Pinpoint the cell where the given text exists, returning its [x, y] midpoint coordinate. 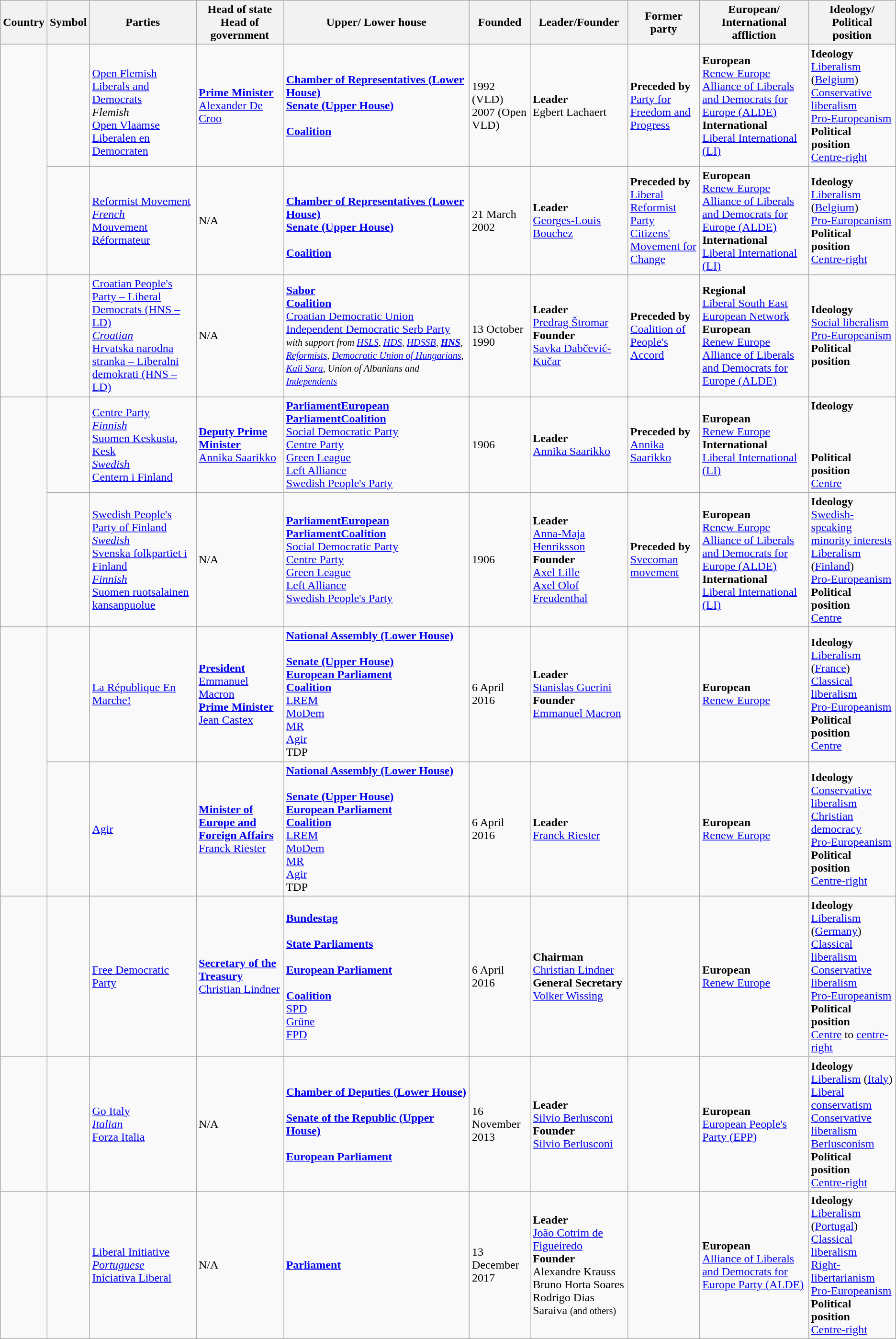
European/ International affliction [754, 23]
Country [24, 23]
Open Flemish Liberals and DemocratsFlemishOpen Vlaamse Liberalen en Democraten [143, 105]
Preceded byCoalition of People's Accord [663, 336]
IdeologyLiberalism (Belgium)Pro-EuropeanismPolitical positionCentre-right [852, 220]
Upper/ Lower house [376, 23]
RegionalLiberal South East European NetworkEuropeanRenew EuropeAlliance of Liberals and Democrats for Europe (ALDE) [754, 336]
Liberal InitiativePortuguese Iniciativa Liberal [143, 1265]
21 March 2002 [500, 220]
16 November 2013 [500, 1123]
Minister of Europe and Foreign AffairsFranck Riester [240, 828]
13 December 2017 [500, 1265]
13 October 1990 [500, 336]
LeaderPredrag ŠtromarFounderSavka Dabčević-Kučar [579, 336]
Croatian People's Party – Liberal Democrats (HNS – LD)CroatianHrvatska narodna stranka – Liberalni demokrati (HNS – LD) [143, 336]
Parties [143, 23]
Preceded byAnnika Saarikko [663, 444]
EuropeanAlliance of Liberals and Democrats for Europe Party (ALDE) [754, 1265]
Founded [500, 23]
Leader/Founder [579, 23]
Agir [143, 828]
Deputy Prime MinisterAnnika Saarikko [240, 444]
Preceded byParty for Freedom and Progress [663, 105]
LeaderSilvio BerlusconiFounderSilvio Berlusconi [579, 1123]
Head of stateHead of government [240, 23]
IdeologySwedish-speaking minority interestsLiberalism (Finland)Pro-EuropeanismPolitical positionCentre [852, 559]
IdeologyLiberalism (Belgium)Conservative liberalismPro-EuropeanismPolitical positionCentre-right [852, 105]
Parliament [376, 1265]
Go ItalyItalian Forza Italia [143, 1123]
IdeologyConservative liberalismChristian democracyPro-EuropeanismPolitical positionCentre-right [852, 828]
Swedish People's Party of FinlandSwedishSvenska folkpartiet i FinlandFinnishSuomen ruotsalainen kansanpuolue [143, 559]
IdeologyLiberalism (France)Classical liberalismPro-EuropeanismPolitical positionCentre [852, 694]
LeaderStanislas GueriniFounderEmmanuel Macron [579, 694]
LeaderGeorges-Louis Bouchez [579, 220]
LeaderAnnika Saarikko [579, 444]
EuropeanRenew EuropeInternationalLiberal International (LI) [754, 444]
LeaderEgbert Lachaert [579, 105]
Ideology/ Political position [852, 23]
IdeologyLiberalism (Italy)Liberal conservatismConservative liberalismBerlusconismPolitical positionCentre-right [852, 1123]
PresidentEmmanuel MacronPrime MinisterJean Castex [240, 694]
Prime MinisterAlexander De Croo [240, 105]
Reformist MovementFrenchMouvement Réformateur [143, 220]
IdeologyPolitical positionCentre [852, 444]
IdeologyLiberalism (Germany)Classical liberalismConservative liberalismPro-EuropeanismPolitical positionCentre to centre-right [852, 976]
IdeologyLiberalism (Portugal)Classical liberalismRight-libertarianismPro-EuropeanismPolitical positionCentre-right [852, 1265]
LeaderFranck Riester [579, 828]
1992 (VLD)2007 (Open VLD) [500, 105]
Preceded bySvecoman movement [663, 559]
La République En Marche! [143, 694]
Free Democratic Party [143, 976]
BundestagState ParliamentsEuropean ParliamentCoalitionSPDGrüneFPD [376, 976]
Symbol [68, 23]
Centre PartyFinnishSuomen Keskusta, KeskSwedishCentern i Finland [143, 444]
Former party [663, 23]
Secretary of the TreasuryChristian Lindner [240, 976]
IdeologySocial liberalismPro-EuropeanismPolitical position [852, 336]
Chamber of Deputies (Lower House)Senate of the Republic (Upper House)European Parliament [376, 1123]
ChairmanChristian LindnerGeneral SecretaryVolker Wissing [579, 976]
Preceded byLiberal Reformist PartyCitizens' Movement for Change [663, 220]
EuropeanEuropean People's Party (EPP) [754, 1123]
LeaderAnna-Maja HenrikssonFounderAxel LilleAxel Olof Freudenthal [579, 559]
LeaderJoão Cotrim de FigueiredoFounderAlexandre Krauss Bruno Horta Soares Rodrigo Dias Saraiva (and others) [579, 1265]
